Extract the (x, y) coordinate from the center of the cell holding the provided text.  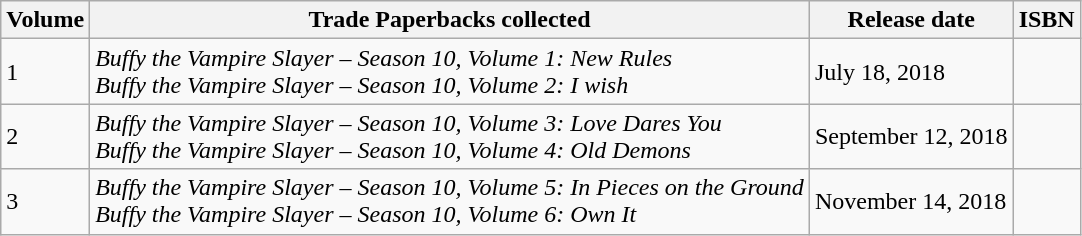
1 (46, 72)
3 (46, 202)
Volume (46, 20)
Release date (911, 20)
Trade Paperbacks collected (450, 20)
Buffy the Vampire Slayer – Season 10, Volume 5: In Pieces on the GroundBuffy the Vampire Slayer – Season 10, Volume 6: Own It (450, 202)
Buffy the Vampire Slayer – Season 10, Volume 3: Love Dares YouBuffy the Vampire Slayer – Season 10, Volume 4: Old Demons (450, 136)
Buffy the Vampire Slayer – Season 10, Volume 1: New RulesBuffy the Vampire Slayer – Season 10, Volume 2: I wish (450, 72)
November 14, 2018 (911, 202)
2 (46, 136)
September 12, 2018 (911, 136)
ISBN (1046, 20)
July 18, 2018 (911, 72)
